Find where the given text appears and provide that cell's center as [x, y] coordinate. 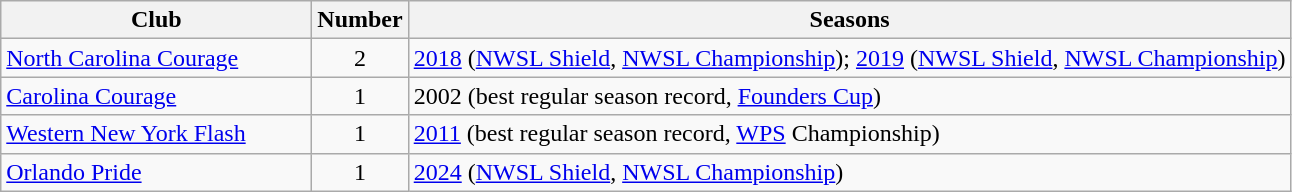
Club [156, 20]
2 [360, 58]
Seasons [850, 20]
Western New York Flash [156, 134]
2011 (best regular season record, WPS Championship) [850, 134]
2002 (best regular season record, Founders Cup) [850, 96]
North Carolina Courage [156, 58]
Orlando Pride [156, 172]
Number [360, 20]
2024 (NWSL Shield, NWSL Championship) [850, 172]
2018 (NWSL Shield, NWSL Championship); 2019 (NWSL Shield, NWSL Championship) [850, 58]
Carolina Courage [156, 96]
